Extract the [x, y] coordinate from the center of the cell holding the provided text.  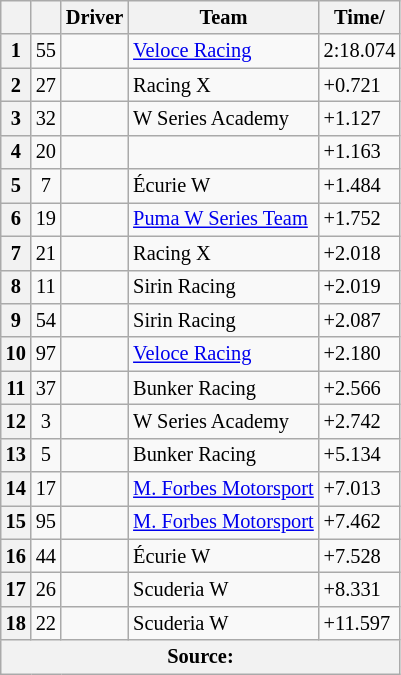
+2.566 [360, 388]
12 [16, 421]
+7.462 [360, 522]
Puma W Series Team [223, 219]
10 [16, 354]
+2.018 [360, 253]
Source: [200, 657]
2 [16, 85]
16 [16, 556]
+1.484 [360, 186]
13 [16, 455]
+2.019 [360, 287]
19 [46, 219]
55 [46, 51]
18 [16, 623]
32 [46, 118]
54 [46, 320]
+2.087 [360, 320]
+7.013 [360, 489]
+1.127 [360, 118]
Team [223, 17]
15 [16, 522]
+11.597 [360, 623]
Driver [94, 17]
+1.163 [360, 152]
Time/ [360, 17]
+2.742 [360, 421]
14 [16, 489]
+1.752 [360, 219]
+7.528 [360, 556]
27 [46, 85]
+2.180 [360, 354]
+5.134 [360, 455]
2:18.074 [360, 51]
97 [46, 354]
44 [46, 556]
95 [46, 522]
+0.721 [360, 85]
6 [16, 219]
37 [46, 388]
22 [46, 623]
8 [16, 287]
1 [16, 51]
20 [46, 152]
9 [16, 320]
26 [46, 589]
+8.331 [360, 589]
4 [16, 152]
21 [46, 253]
